Return [X, Y] of the center of cell containing provided text 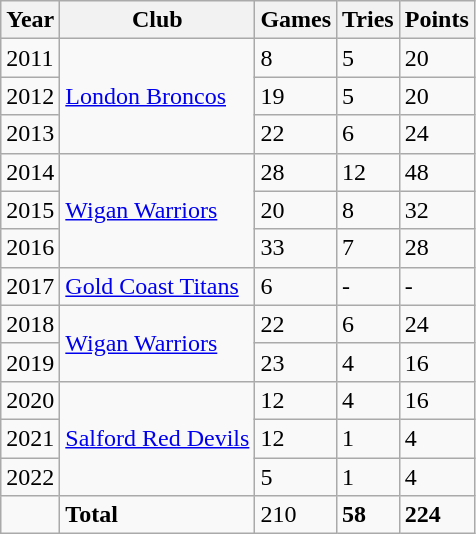
19 [296, 96]
2022 [30, 477]
Tries [368, 20]
London Broncos [158, 96]
2017 [30, 286]
Salford Red Devils [158, 438]
Total [158, 515]
23 [296, 362]
32 [436, 210]
210 [296, 515]
2011 [30, 58]
224 [436, 515]
2018 [30, 324]
Gold Coast Titans [158, 286]
2014 [30, 172]
58 [368, 515]
Year [30, 20]
2012 [30, 96]
2013 [30, 134]
2015 [30, 210]
2019 [30, 362]
7 [368, 248]
Games [296, 20]
2016 [30, 248]
2021 [30, 438]
33 [296, 248]
Club [158, 20]
Points [436, 20]
48 [436, 172]
2020 [30, 400]
